Capture the cell that displays the provided text and extract its [x, y] central coordinate. 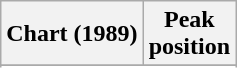
Peakposition [189, 34]
Chart (1989) [72, 34]
